Capture the cell that displays the provided text and extract its (x, y) central coordinate. 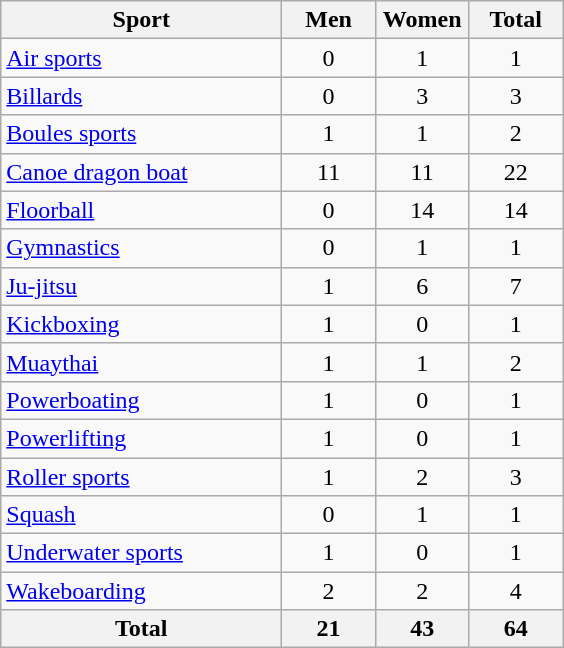
Floorball (142, 210)
21 (329, 629)
6 (422, 286)
Women (422, 20)
Underwater sports (142, 553)
Boules sports (142, 134)
Ju-jitsu (142, 286)
4 (516, 591)
Men (329, 20)
Roller sports (142, 477)
Kickboxing (142, 324)
64 (516, 629)
Squash (142, 515)
Powerlifting (142, 438)
Wakeboarding (142, 591)
22 (516, 172)
Sport (142, 20)
43 (422, 629)
Powerboating (142, 400)
Billards (142, 96)
Muaythai (142, 362)
Air sports (142, 58)
7 (516, 286)
Canoe dragon boat (142, 172)
Gymnastics (142, 248)
